Pinpoint the cell where the given text exists, returning its (x, y) midpoint coordinate. 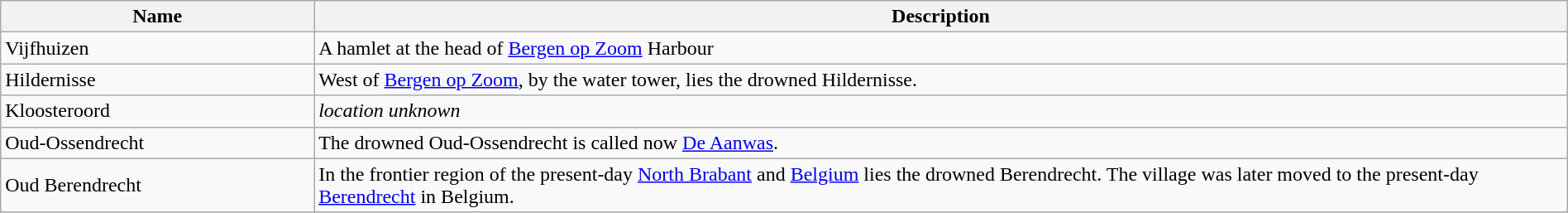
Oud Berendrecht (157, 186)
Kloosteroord (157, 111)
Hildernisse (157, 80)
Vijfhuizen (157, 48)
Oud-Ossendrecht (157, 143)
West of Bergen op Zoom, by the water tower, lies the drowned Hildernisse. (941, 80)
Description (941, 17)
Name (157, 17)
location unknown (941, 111)
A hamlet at the head of Bergen op Zoom Harbour (941, 48)
The drowned Oud-Ossendrecht is called now De Aanwas. (941, 143)
